Provide the (x, y) coordinate of the cell's center where the given text is located.  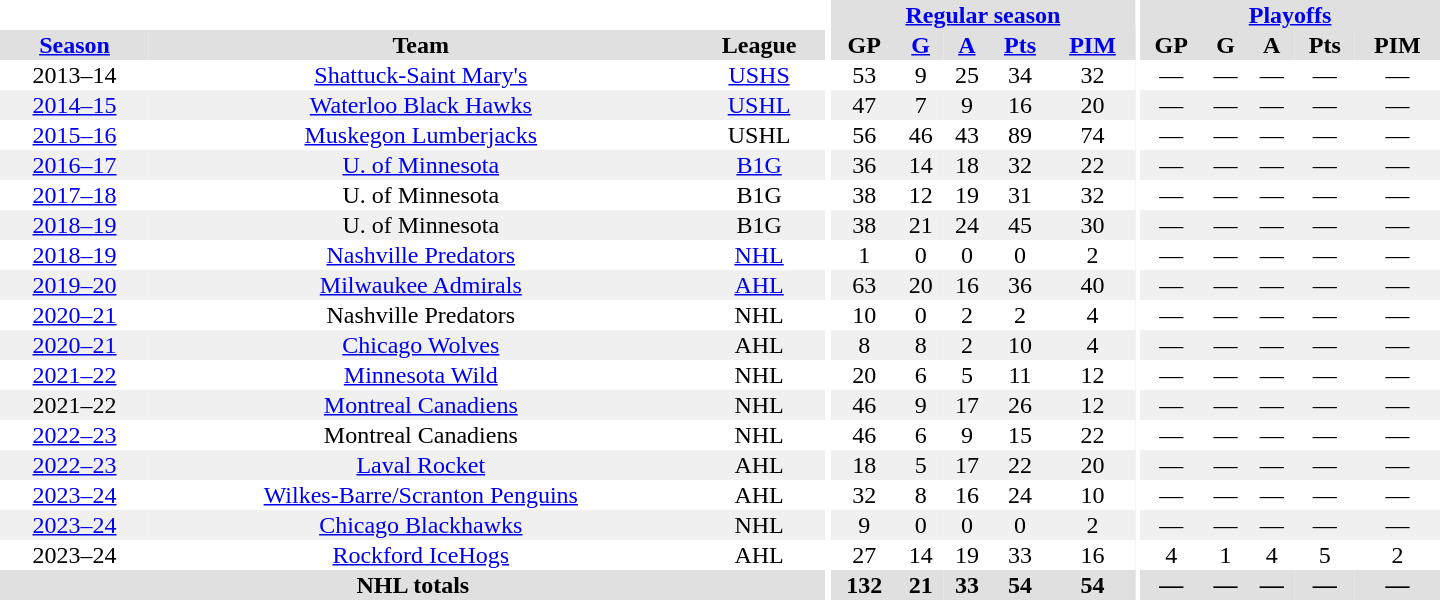
Muskegon Lumberjacks (421, 135)
34 (1020, 75)
USHS (760, 75)
Regular season (983, 15)
45 (1020, 225)
Wilkes-Barre/Scranton Penguins (421, 495)
League (760, 45)
2015–16 (74, 135)
Chicago Wolves (421, 345)
Milwaukee Admirals (421, 285)
40 (1092, 285)
132 (864, 585)
15 (1020, 435)
63 (864, 285)
2017–18 (74, 195)
Laval Rocket (421, 465)
Minnesota Wild (421, 375)
2013–14 (74, 75)
Season (74, 45)
2016–17 (74, 165)
26 (1020, 405)
7 (921, 105)
30 (1092, 225)
Rockford IceHogs (421, 555)
2019–20 (74, 285)
89 (1020, 135)
2014–15 (74, 105)
NHL totals (413, 585)
47 (864, 105)
Shattuck-Saint Mary's (421, 75)
Playoffs (1290, 15)
74 (1092, 135)
Team (421, 45)
25 (967, 75)
53 (864, 75)
11 (1020, 375)
27 (864, 555)
43 (967, 135)
Chicago Blackhawks (421, 525)
31 (1020, 195)
56 (864, 135)
Waterloo Black Hawks (421, 105)
